Locate the cell with the specified text and output its (X, Y) center coordinate. 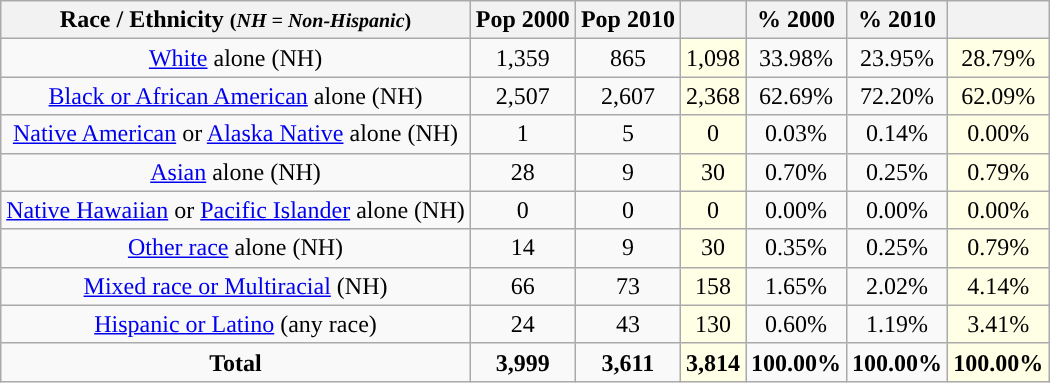
Pop 2000 (522, 20)
1.65% (796, 286)
62.69% (796, 96)
62.09% (998, 96)
0.03% (796, 134)
3,814 (712, 362)
0.60% (796, 324)
3,611 (628, 362)
158 (712, 286)
Native American or Alaska Native alone (NH) (236, 134)
73 (628, 286)
Hispanic or Latino (any race) (236, 324)
72.20% (898, 96)
24 (522, 324)
28.79% (998, 58)
3,999 (522, 362)
28 (522, 172)
Other race alone (NH) (236, 248)
Race / Ethnicity (NH = Non-Hispanic) (236, 20)
1.19% (898, 324)
1 (522, 134)
Black or African American alone (NH) (236, 96)
Native Hawaiian or Pacific Islander alone (NH) (236, 210)
23.95% (898, 58)
% 2000 (796, 20)
3.41% (998, 324)
% 2010 (898, 20)
33.98% (796, 58)
Asian alone (NH) (236, 172)
Total (236, 362)
0.70% (796, 172)
5 (628, 134)
2,607 (628, 96)
130 (712, 324)
0.35% (796, 248)
4.14% (998, 286)
14 (522, 248)
1,359 (522, 58)
0.14% (898, 134)
43 (628, 324)
2,368 (712, 96)
Mixed race or Multiracial (NH) (236, 286)
865 (628, 58)
2.02% (898, 286)
2,507 (522, 96)
66 (522, 286)
Pop 2010 (628, 20)
White alone (NH) (236, 58)
1,098 (712, 58)
